Pinpoint the cell where the given text exists, returning its (X, Y) midpoint coordinate. 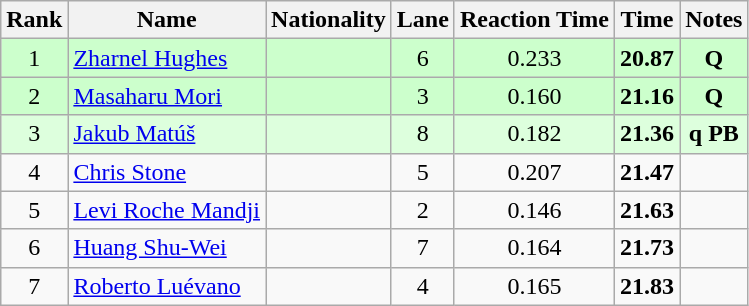
Huang Shu-Wei (167, 248)
21.83 (648, 286)
Jakub Matúš (167, 134)
0.160 (534, 96)
Nationality (329, 20)
Name (167, 20)
Rank (34, 20)
Time (648, 20)
Notes (714, 20)
21.47 (648, 172)
Chris Stone (167, 172)
21.36 (648, 134)
1 (34, 58)
0.146 (534, 210)
Lane (422, 20)
8 (422, 134)
q PB (714, 134)
0.165 (534, 286)
21.16 (648, 96)
0.207 (534, 172)
Zharnel Hughes (167, 58)
Roberto Luévano (167, 286)
20.87 (648, 58)
Masaharu Mori (167, 96)
0.233 (534, 58)
21.73 (648, 248)
21.63 (648, 210)
0.164 (534, 248)
Levi Roche Mandji (167, 210)
Reaction Time (534, 20)
0.182 (534, 134)
